Return [X, Y] of the center of cell containing provided text 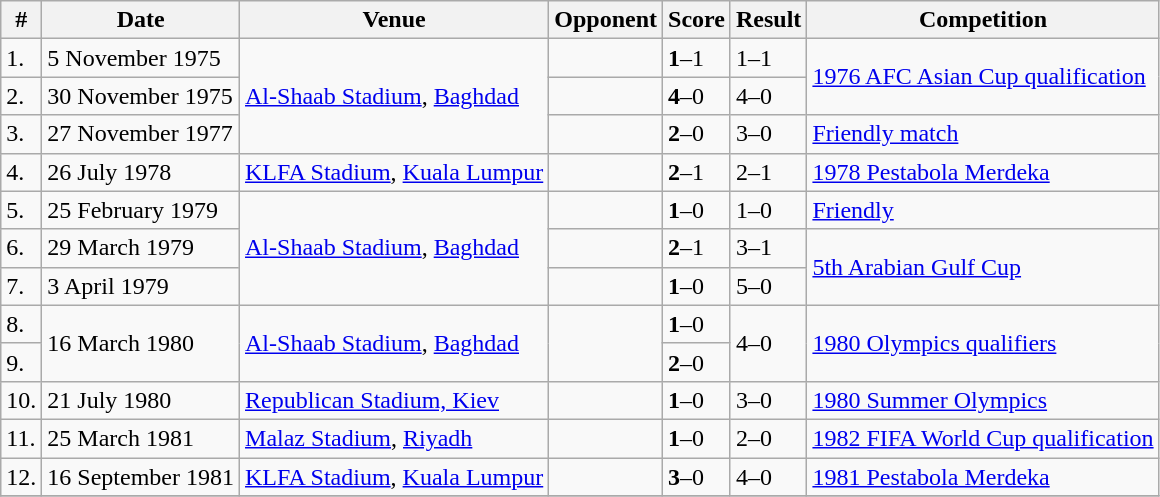
4. [22, 172]
# [22, 20]
1980 Olympics qualifiers [983, 343]
5 November 1975 [141, 58]
16 September 1981 [141, 477]
25 February 1979 [141, 210]
5. [22, 210]
Friendly [983, 210]
10. [22, 400]
5–0 [768, 286]
16 March 1980 [141, 343]
12. [22, 477]
30 November 1975 [141, 96]
29 March 1979 [141, 248]
8. [22, 324]
Score [697, 20]
6. [22, 248]
7. [22, 286]
1976 AFC Asian Cup qualification [983, 77]
1978 Pestabola Merdeka [983, 172]
3. [22, 134]
Competition [983, 20]
9. [22, 362]
21 July 1980 [141, 400]
Date [141, 20]
Result [768, 20]
1. [22, 58]
1982 FIFA World Cup qualification [983, 438]
Republican Stadium, Kiev [394, 400]
Friendly match [983, 134]
27 November 1977 [141, 134]
1981 Pestabola Merdeka [983, 477]
26 July 1978 [141, 172]
2. [22, 96]
Venue [394, 20]
1980 Summer Olympics [983, 400]
Malaz Stadium, Riyadh [394, 438]
25 March 1981 [141, 438]
3 April 1979 [141, 286]
3–1 [768, 248]
11. [22, 438]
5th Arabian Gulf Cup [983, 267]
Opponent [606, 20]
